From the cell containing the given text, extract its center point as [x, y] coordinate. 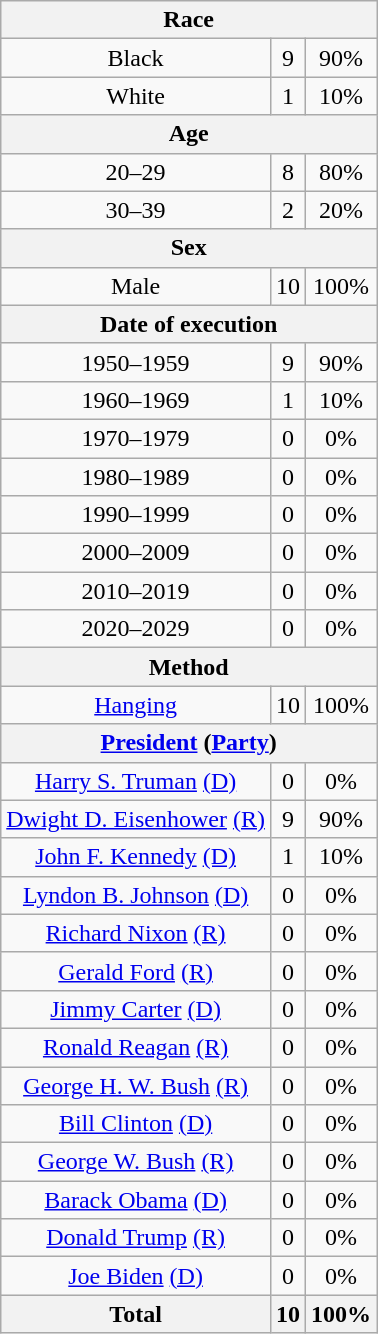
1950–1959 [136, 362]
8 [288, 172]
80% [342, 172]
Method [189, 667]
Bill Clinton (D) [136, 1124]
2 [288, 210]
George W. Bush (R) [136, 1162]
Hanging [136, 705]
Age [189, 134]
Ronald Reagan (R) [136, 1047]
1980–1989 [136, 477]
Donald Trump (R) [136, 1238]
2020–2029 [136, 629]
2000–2009 [136, 553]
Barack Obama (D) [136, 1200]
Sex [189, 248]
20% [342, 210]
Gerald Ford (R) [136, 971]
President (Party) [189, 743]
Black [136, 58]
1970–1979 [136, 438]
Lyndon B. Johnson (D) [136, 895]
Harry S. Truman (D) [136, 781]
1990–1999 [136, 515]
Date of execution [189, 324]
20–29 [136, 172]
Joe Biden (D) [136, 1276]
John F. Kennedy (D) [136, 857]
Male [136, 286]
30–39 [136, 210]
1960–1969 [136, 400]
Total [136, 1314]
White [136, 96]
Dwight D. Eisenhower (R) [136, 819]
Richard Nixon (R) [136, 933]
George H. W. Bush (R) [136, 1085]
Jimmy Carter (D) [136, 1009]
Race [189, 20]
2010–2019 [136, 591]
